Output the [X, Y] coordinate of the center of the cell containing the given text.  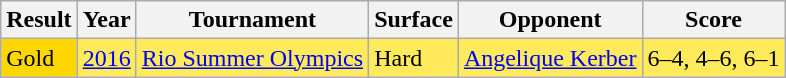
Score [714, 20]
Surface [414, 20]
2016 [106, 58]
Gold [39, 58]
Rio Summer Olympics [252, 58]
6–4, 4–6, 6–1 [714, 58]
Tournament [252, 20]
Angelique Kerber [550, 58]
Year [106, 20]
Result [39, 20]
Hard [414, 58]
Opponent [550, 20]
